Return the (X, Y) coordinate for the center point of the cell that contains the specified text.  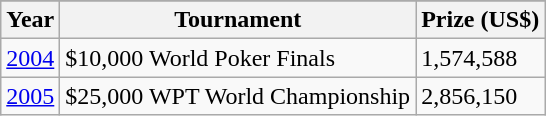
2004 (30, 58)
Prize (US$) (480, 20)
$25,000 WPT World Championship (238, 96)
Tournament (238, 20)
1,574,588 (480, 58)
$10,000 World Poker Finals (238, 58)
2,856,150 (480, 96)
Year (30, 20)
2005 (30, 96)
